Search for the cell housing the specified text and yield its [X, Y] center coordinate. 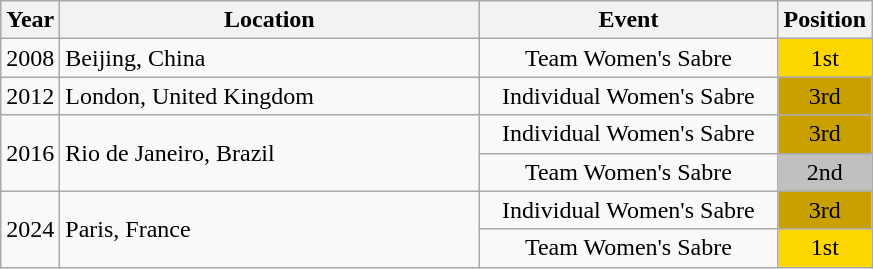
London, United Kingdom [270, 96]
2024 [30, 229]
2012 [30, 96]
2008 [30, 58]
Event [628, 20]
2016 [30, 153]
Beijing, China [270, 58]
Position [825, 20]
Year [30, 20]
Paris, France [270, 229]
Location [270, 20]
2nd [825, 172]
Rio de Janeiro, Brazil [270, 153]
